Determine the [X, Y] coordinate at the center of the cell enclosing the given text.  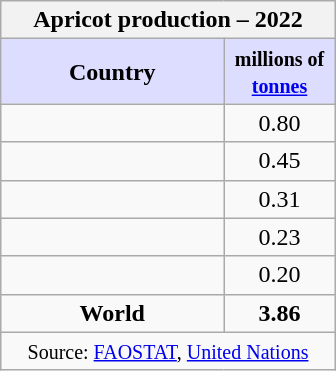
Country [112, 72]
0.31 [280, 199]
0.45 [280, 161]
millions of tonnes [280, 72]
World [112, 313]
Source: FAOSTAT, United Nations [168, 351]
0.80 [280, 123]
Apricot production – 2022 [168, 20]
0.23 [280, 237]
3.86 [280, 313]
0.20 [280, 275]
